From the cell containing the given text, extract its center point as (x, y) coordinate. 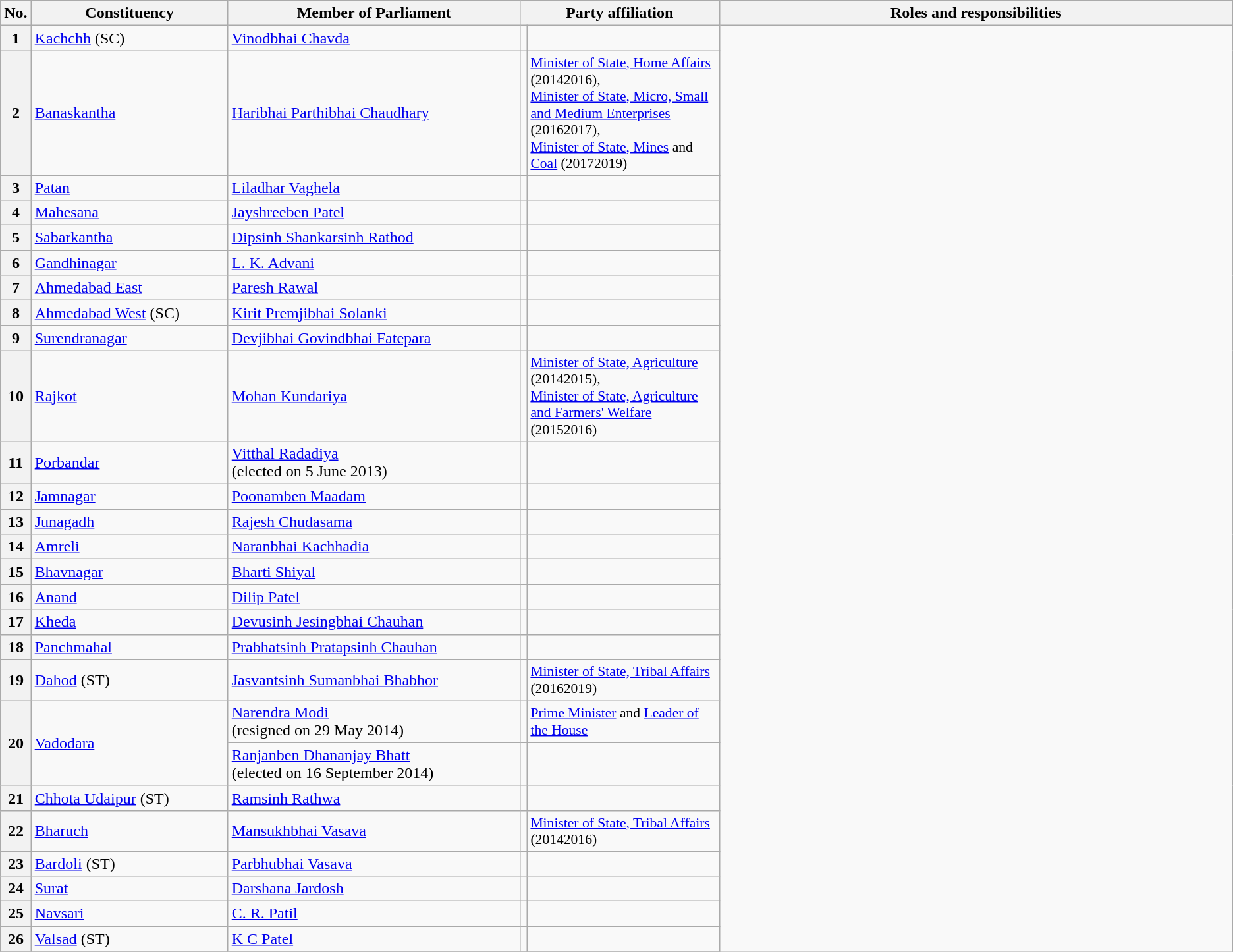
Narendra Modi(resigned on 29 May 2014) (374, 721)
Ranjanben Dhananjay Bhatt(elected on 16 September 2014) (374, 764)
Banaskantha (129, 113)
Ramsinh Rathwa (374, 798)
21 (16, 798)
L. K. Advani (374, 263)
Minister of State, Tribal Affairs (20162019) (623, 680)
Naranbhai Kachhadia (374, 547)
Party affiliation (619, 13)
5 (16, 238)
Dilip Patel (374, 597)
Jasvantsinh Sumanbhai Bhabhor (374, 680)
Gandhinagar (129, 263)
10 (16, 396)
Haribhai Parthibhai Chaudhary (374, 113)
No. (16, 13)
Devusinh Jesingbhai Chauhan (374, 622)
Vinodbhai Chavda (374, 38)
Bharti Shiyal (374, 572)
Devjibhai Govindbhai Fatepara (374, 338)
Member of Parliament (374, 13)
Rajkot (129, 396)
Paresh Rawal (374, 288)
Valsad (ST) (129, 939)
Roles and responsibilities (976, 13)
16 (16, 597)
Bhavnagar (129, 572)
Dipsinh Shankarsinh Rathod (374, 238)
18 (16, 647)
Prabhatsinh Pratapsinh Chauhan (374, 647)
Amreli (129, 547)
11 (16, 462)
3 (16, 188)
Darshana Jardosh (374, 889)
Vadodara (129, 742)
17 (16, 622)
Patan (129, 188)
Ahmedabad West (SC) (129, 313)
Ahmedabad East (129, 288)
Porbandar (129, 462)
Rajesh Chudasama (374, 522)
14 (16, 547)
8 (16, 313)
Prime Minister and Leader of the House (623, 721)
Jamnagar (129, 497)
1 (16, 38)
Minister of State, Tribal Affairs (20142016) (623, 830)
Vitthal Radadiya(elected on 5 June 2013) (374, 462)
2 (16, 113)
Mahesana (129, 213)
Kirit Premjibhai Solanki (374, 313)
Surat (129, 889)
Navsari (129, 914)
4 (16, 213)
6 (16, 263)
Poonamben Maadam (374, 497)
Bharuch (129, 830)
Mansukhbhai Vasava (374, 830)
Panchmahal (129, 647)
Junagadh (129, 522)
Dahod (ST) (129, 680)
K C Patel (374, 939)
Surendranagar (129, 338)
9 (16, 338)
12 (16, 497)
Jayshreeben Patel (374, 213)
Bardoli (ST) (129, 864)
Liladhar Vaghela (374, 188)
20 (16, 742)
7 (16, 288)
Constituency (129, 13)
26 (16, 939)
Anand (129, 597)
15 (16, 572)
Kheda (129, 622)
13 (16, 522)
22 (16, 830)
25 (16, 914)
Parbhubhai Vasava (374, 864)
C. R. Patil (374, 914)
Kachchh (SC) (129, 38)
24 (16, 889)
23 (16, 864)
Mohan Kundariya (374, 396)
Minister of State, Agriculture (20142015),Minister of State, Agriculture and Farmers' Welfare (20152016) (623, 396)
19 (16, 680)
Chhota Udaipur (ST) (129, 798)
Sabarkantha (129, 238)
